Output the (X, Y) coordinate of the center of the cell containing the given text.  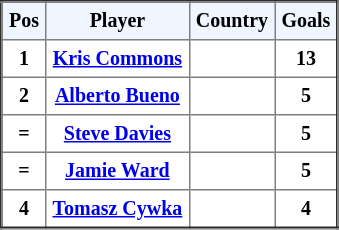
Kris Commons (118, 59)
2 (24, 96)
Goals (306, 21)
Jamie Ward (118, 171)
Alberto Bueno (118, 96)
Steve Davies (118, 134)
1 (24, 59)
13 (306, 59)
Country (232, 21)
Tomasz Cywka (118, 209)
Pos (24, 21)
Player (118, 21)
